From the cell containing the given text, extract its center point as [X, Y] coordinate. 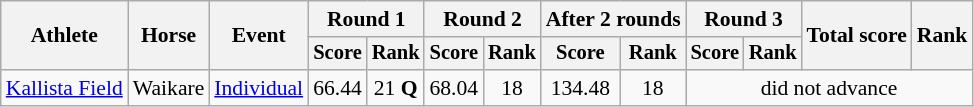
21 Q [396, 88]
134.48 [580, 88]
Horse [168, 36]
Round 3 [744, 19]
Individual [258, 88]
Round 1 [366, 19]
Round 2 [482, 19]
did not advance [830, 88]
Kallista Field [64, 88]
After 2 rounds [614, 19]
66.44 [338, 88]
68.04 [454, 88]
Total score [857, 36]
Waikare [168, 88]
Athlete [64, 36]
Event [258, 36]
